Output the [x, y] coordinate of the center of the cell containing the given text.  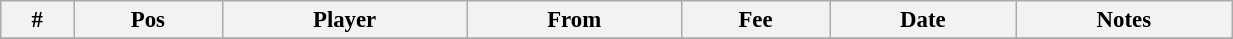
Fee [755, 20]
Date [923, 20]
Pos [148, 20]
# [38, 20]
Player [344, 20]
From [574, 20]
Notes [1124, 20]
